Scan for the cell matching the given text and deliver its (x, y) coordinate at center. 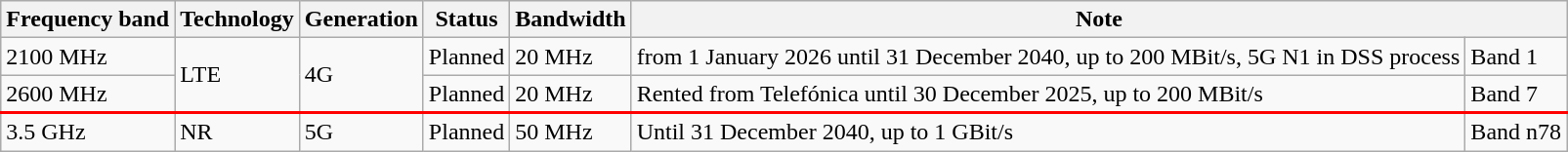
NR (237, 133)
Bandwidth (571, 19)
Band 1 (1516, 57)
Rented from Telefónica until 30 December 2025, up to 200 MBit/s (1048, 94)
4G (361, 76)
Status (466, 19)
3.5 GHz (88, 133)
Band n78 (1516, 133)
from 1 January 2026 until 31 December 2040, up to 200 MBit/s, 5G N1 in DSS process (1048, 57)
Generation (361, 19)
Technology (237, 19)
LTE (237, 76)
Until 31 December 2040, up to 1 GBit/s (1048, 133)
5G (361, 133)
2100 MHz (88, 57)
Band 7 (1516, 94)
2600 MHz (88, 94)
50 MHz (571, 133)
Note (1098, 19)
Frequency band (88, 19)
